Provide the (X, Y) coordinate of the cell's center where the given text is located.  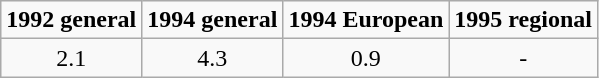
0.9 (366, 58)
1995 regional (524, 20)
1994 general (212, 20)
1992 general (72, 20)
2.1 (72, 58)
- (524, 58)
4.3 (212, 58)
1994 European (366, 20)
